Pinpoint the cell where the given text exists, returning its (x, y) midpoint coordinate. 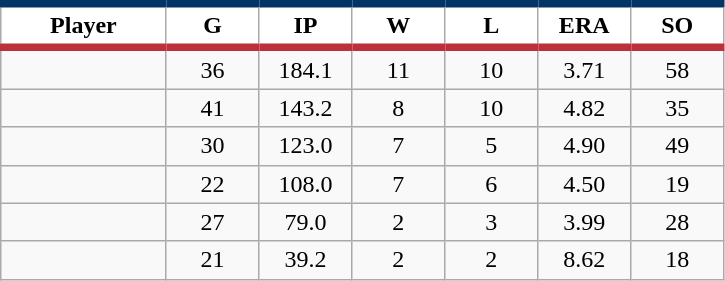
W (398, 26)
Player (84, 26)
6 (492, 184)
L (492, 26)
3.71 (584, 68)
143.2 (306, 108)
G (212, 26)
58 (678, 68)
18 (678, 260)
49 (678, 146)
4.90 (584, 146)
30 (212, 146)
36 (212, 68)
184.1 (306, 68)
ERA (584, 26)
27 (212, 222)
5 (492, 146)
108.0 (306, 184)
21 (212, 260)
41 (212, 108)
123.0 (306, 146)
8.62 (584, 260)
4.50 (584, 184)
SO (678, 26)
28 (678, 222)
35 (678, 108)
22 (212, 184)
4.82 (584, 108)
39.2 (306, 260)
3.99 (584, 222)
3 (492, 222)
8 (398, 108)
79.0 (306, 222)
11 (398, 68)
19 (678, 184)
IP (306, 26)
